Identify which cell holds the provided text, then report its [x, y] central coordinate. 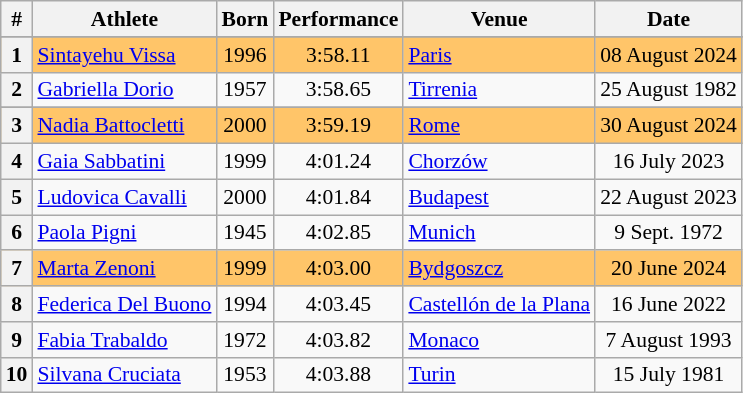
1972 [244, 340]
9 Sept. 1972 [668, 233]
# [17, 19]
Budapest [499, 197]
Venue [499, 19]
15 July 1981 [668, 375]
Nadia Battocletti [124, 126]
Fabia Trabaldo [124, 340]
Chorzów [499, 162]
Marta Zenoni [124, 269]
1996 [244, 55]
16 July 2023 [668, 162]
Ludovica Cavalli [124, 197]
1945 [244, 233]
Gaia Sabbatini [124, 162]
Federica Del Buono [124, 304]
16 June 2022 [668, 304]
30 August 2024 [668, 126]
7 [17, 269]
Bydgoszcz [499, 269]
8 [17, 304]
Monaco [499, 340]
Performance [338, 19]
08 August 2024 [668, 55]
5 [17, 197]
1994 [244, 304]
22 August 2023 [668, 197]
Sintayehu Vissa [124, 55]
3:58.11 [338, 55]
3:59.19 [338, 126]
7 August 1993 [668, 340]
1957 [244, 90]
4:01.24 [338, 162]
Turin [499, 375]
3 [17, 126]
4:01.84 [338, 197]
4:03.45 [338, 304]
Born [244, 19]
Castellón de la Plana [499, 304]
Gabriella Dorio [124, 90]
3:58.65 [338, 90]
9 [17, 340]
Paris [499, 55]
Athlete [124, 19]
4:03.00 [338, 269]
4:03.88 [338, 375]
Date [668, 19]
1953 [244, 375]
Paola Pigni [124, 233]
2 [17, 90]
25 August 1982 [668, 90]
1 [17, 55]
Munich [499, 233]
Tirrenia [499, 90]
20 June 2024 [668, 269]
4:03.82 [338, 340]
Rome [499, 126]
6 [17, 233]
4 [17, 162]
4:02.85 [338, 233]
10 [17, 375]
Silvana Cruciata [124, 375]
